Extract the (X, Y) coordinate from the center of the cell holding the provided text.  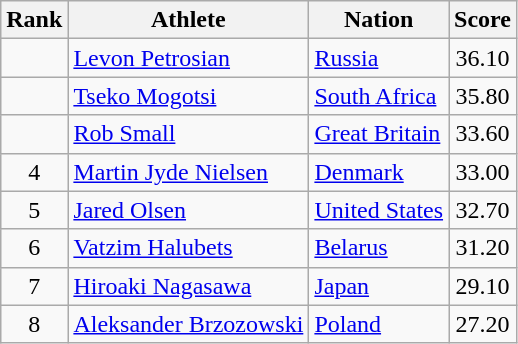
Score (483, 20)
33.60 (483, 134)
Jared Olsen (188, 210)
4 (34, 172)
Martin Jyde Nielsen (188, 172)
Tseko Mogotsi (188, 96)
Poland (379, 324)
5 (34, 210)
Athlete (188, 20)
7 (34, 286)
31.20 (483, 248)
Aleksander Brzozowski (188, 324)
Japan (379, 286)
Belarus (379, 248)
8 (34, 324)
Nation (379, 20)
6 (34, 248)
27.20 (483, 324)
Rank (34, 20)
Great Britain (379, 134)
Levon Petrosian (188, 58)
36.10 (483, 58)
Rob Small (188, 134)
United States (379, 210)
29.10 (483, 286)
33.00 (483, 172)
32.70 (483, 210)
Vatzim Halubets (188, 248)
Russia (379, 58)
Denmark (379, 172)
35.80 (483, 96)
Hiroaki Nagasawa (188, 286)
South Africa (379, 96)
